Extract the [x, y] coordinate from the center of the cell holding the provided text.  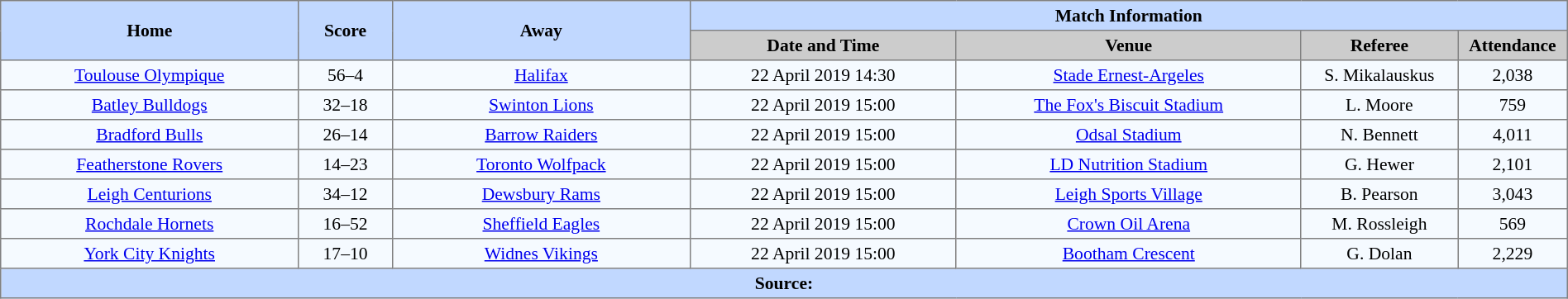
Date and Time [823, 45]
Away [541, 31]
4,011 [1513, 135]
Stade Ernest-Argeles [1128, 75]
Venue [1128, 45]
Rochdale Hornets [150, 224]
34–12 [346, 194]
L. Moore [1379, 105]
M. Rossleigh [1379, 224]
Leigh Centurions [150, 194]
G. Hewer [1379, 164]
Dewsbury Rams [541, 194]
Swinton Lions [541, 105]
16–52 [346, 224]
2,101 [1513, 164]
B. Pearson [1379, 194]
Featherstone Rovers [150, 164]
Toronto Wolfpack [541, 164]
York City Knights [150, 254]
Halifax [541, 75]
Widnes Vikings [541, 254]
S. Mikalauskus [1379, 75]
Sheffield Eagles [541, 224]
Referee [1379, 45]
N. Bennett [1379, 135]
The Fox's Biscuit Stadium [1128, 105]
32–18 [346, 105]
3,043 [1513, 194]
Bradford Bulls [150, 135]
56–4 [346, 75]
Score [346, 31]
2,038 [1513, 75]
Attendance [1513, 45]
Toulouse Olympique [150, 75]
Home [150, 31]
LD Nutrition Stadium [1128, 164]
Barrow Raiders [541, 135]
Leigh Sports Village [1128, 194]
Bootham Crescent [1128, 254]
Crown Oil Arena [1128, 224]
759 [1513, 105]
G. Dolan [1379, 254]
Batley Bulldogs [150, 105]
22 April 2019 14:30 [823, 75]
26–14 [346, 135]
Source: [784, 283]
569 [1513, 224]
Odsal Stadium [1128, 135]
17–10 [346, 254]
2,229 [1513, 254]
14–23 [346, 164]
Match Information [1128, 16]
